Provide the (x, y) coordinate of the cell's center where the given text is located.  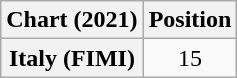
Chart (2021) (72, 20)
Italy (FIMI) (72, 58)
Position (190, 20)
15 (190, 58)
